Find where the given text appears and provide that cell's center as [x, y] coordinate. 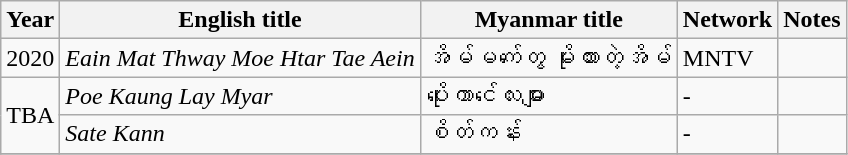
Network [727, 20]
Year [30, 20]
English title [240, 20]
MNTV [727, 58]
Eain Mat Thway Moe Htar Tae Aein [240, 58]
စိတ်ကန်း [548, 134]
2020 [30, 58]
အိမ်မက်တွေ မိုးထားတဲ့အိမ် [548, 58]
Sate Kann [240, 134]
Myanmar title [548, 20]
ပိုးကောင်လေးများ [548, 96]
TBA [30, 115]
Notes [812, 20]
Poe Kaung Lay Myar [240, 96]
